Locate the cell with the specified text and output its [x, y] center coordinate. 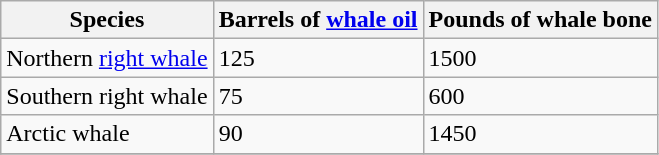
75 [318, 96]
Arctic whale [107, 134]
Southern right whale [107, 96]
1500 [540, 58]
125 [318, 58]
Pounds of whale bone [540, 20]
Barrels of whale oil [318, 20]
600 [540, 96]
1450 [540, 134]
Species [107, 20]
90 [318, 134]
Northern right whale [107, 58]
